Find where the given text appears and provide that cell's center as [x, y] coordinate. 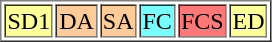
FC [158, 20]
SD1 [28, 20]
ED [249, 20]
FCS [202, 20]
DA [76, 20]
SA [118, 20]
